Return [x, y] of the center of cell containing provided text 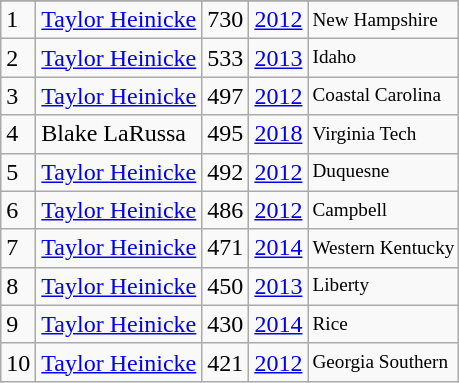
421 [226, 362]
Western Kentucky [384, 248]
Coastal Carolina [384, 96]
Liberty [384, 286]
495 [226, 134]
5 [18, 172]
7 [18, 248]
4 [18, 134]
450 [226, 286]
10 [18, 362]
New Hampshire [384, 20]
9 [18, 324]
497 [226, 96]
2 [18, 58]
Idaho [384, 58]
Rice [384, 324]
Virginia Tech [384, 134]
486 [226, 210]
471 [226, 248]
Campbell [384, 210]
Duquesne [384, 172]
Georgia Southern [384, 362]
730 [226, 20]
2018 [278, 134]
430 [226, 324]
1 [18, 20]
8 [18, 286]
3 [18, 96]
492 [226, 172]
533 [226, 58]
Blake LaRussa [119, 134]
6 [18, 210]
